Determine the [X, Y] coordinate at the center of the cell enclosing the given text.  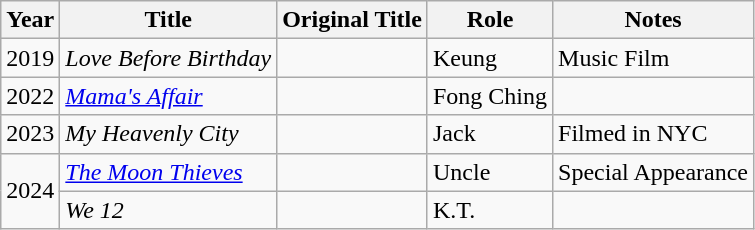
Notes [654, 20]
Year [30, 20]
2022 [30, 96]
Music Film [654, 58]
Keung [490, 58]
Role [490, 20]
We 12 [168, 210]
Special Appearance [654, 172]
2024 [30, 191]
2019 [30, 58]
The Moon Thieves [168, 172]
K.T. [490, 210]
My Heavenly City [168, 134]
Jack [490, 134]
Love Before Birthday [168, 58]
Original Title [352, 20]
Filmed in NYC [654, 134]
2023 [30, 134]
Title [168, 20]
Mama's Affair [168, 96]
Uncle [490, 172]
Fong Ching [490, 96]
